Pinpoint the cell where the given text exists, returning its [x, y] midpoint coordinate. 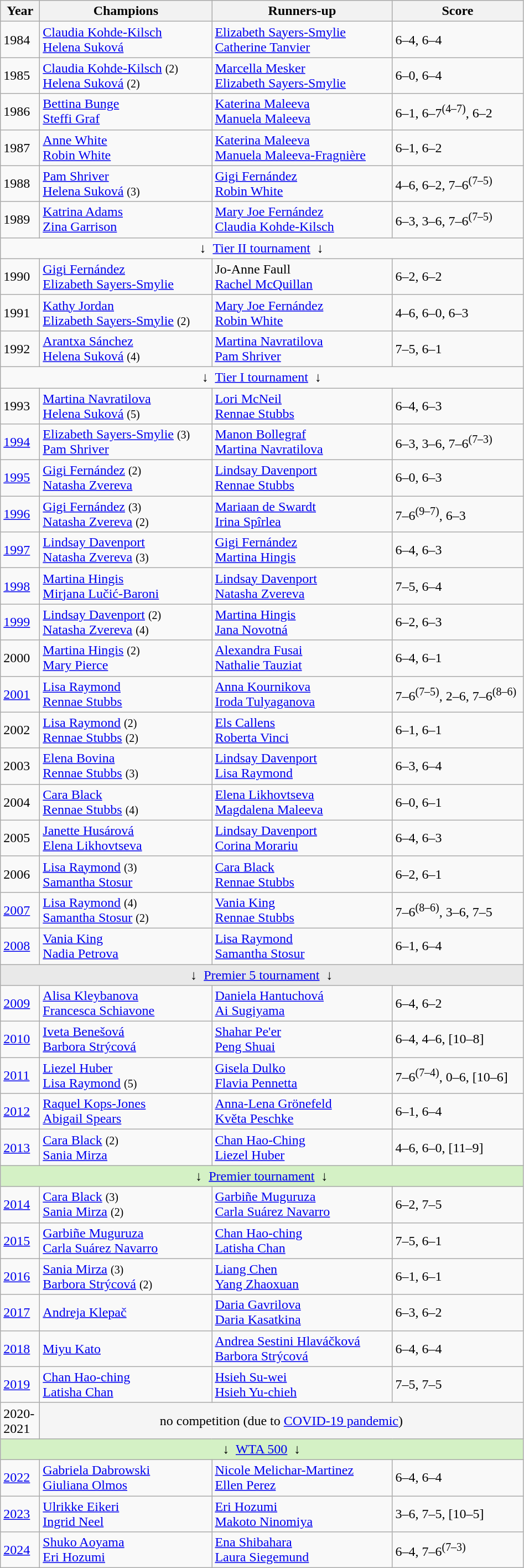
6–0, 6–3 [458, 478]
2008 [20, 946]
Cara Black Rennae Stubbs [302, 874]
Runners-up [302, 11]
Anna Kournikova Iroda Tulyaganova [302, 694]
Pam Shriver Helena Suková (3) [126, 184]
1995 [20, 478]
6–3, 6–4 [458, 766]
Gigi Fernández Elizabeth Sayers-Smylie [126, 277]
2023 [20, 1514]
1990 [20, 277]
7–5, 6–4 [458, 586]
↓ Tier II tournament ↓ [262, 248]
1991 [20, 312]
Ulrikke Eikeri Ingrid Neel [126, 1514]
Mary Joe Fernández Claudia Kohde-Kilsch [302, 219]
Katerina Maleeva Manuela Maleeva [302, 112]
1999 [20, 622]
1992 [20, 349]
2000 [20, 658]
2014 [20, 1205]
Daniela Hantuchová Ai Sugiyama [302, 1003]
Cara Black Rennae Stubbs (4) [126, 802]
Claudia Kohde-Kilsch (2) Helena Suková (2) [126, 75]
Gigi Fernández (2) Natasha Zvereva [126, 478]
Gabriela Dabrowski Giuliana Olmos [126, 1477]
Lisa Raymond Samantha Stosur [302, 946]
Manon Bollegraf Martina Navratilova [302, 442]
6–3, 3–6, 7–6(7–3) [458, 442]
↓ WTA 500 ↓ [262, 1449]
Vania King Rennae Stubbs [302, 910]
4–6, 6–0, 6–3 [458, 312]
2017 [20, 1312]
2015 [20, 1240]
Elena Bovina Rennae Stubbs (3) [126, 766]
Sania Mirza (3) Barbora Strýcová (2) [126, 1277]
1986 [20, 112]
Liang Chen Yang Zhaoxuan [302, 1277]
2022 [20, 1477]
Miyu Kato [126, 1349]
6–2, 6–1 [458, 874]
4–6, 6–0, [11–9] [458, 1147]
7–5, 7–5 [458, 1384]
Lisa Raymond (4) Samantha Stosur (2) [126, 910]
7–6(8–6), 3–6, 7–5 [458, 910]
6–4, 6–2 [458, 1003]
6–1, 6–7(4–7), 6–2 [458, 112]
Vania King Nadia Petrova [126, 946]
Lindsay Davenport Rennae Stubbs [302, 478]
Lindsay Davenport (2) Natasha Zvereva (4) [126, 622]
Cara Black (3) Sania Mirza (2) [126, 1205]
Elena Likhovtseva Magdalena Maleeva [302, 802]
7–6(7–5), 2–6, 7–6(8–6) [458, 694]
1997 [20, 550]
Janette Husárová Elena Likhovtseva [126, 838]
no competition (due to COVID-19 pandemic) [281, 1421]
6–3, 6–2 [458, 1312]
2019 [20, 1384]
7–6(7–4), 0–6, [10–6] [458, 1075]
Alexandra Fusai Nathalie Tauziat [302, 658]
Year [20, 11]
Gisela Dulko Flavia Pennetta [302, 1075]
Lori McNeil Rennae Stubbs [302, 405]
7–6(9–7), 6–3 [458, 514]
Martina Hingis Mirjana Lučić-Baroni [126, 586]
2005 [20, 838]
Elizabeth Sayers-Smylie (3) Pam Shriver [126, 442]
6–2, 6–2 [458, 277]
1987 [20, 147]
Kathy Jordan Elizabeth Sayers-Smylie (2) [126, 312]
2018 [20, 1349]
Gigi Fernández Martina Hingis [302, 550]
Shuko Aoyama Eri Hozumi [126, 1550]
Katrina Adams Zina Garrison [126, 219]
6–4, 4–6, [10–8] [458, 1040]
Hsieh Su-wei Hsieh Yu-chieh [302, 1384]
1988 [20, 184]
Marcella Mesker Elizabeth Sayers-Smylie [302, 75]
Cara Black (2) Sania Mirza [126, 1147]
↓ Tier I tournament ↓ [262, 377]
Iveta Benešová Barbora Strýcová [126, 1040]
Lindsay Davenport Natasha Zvereva (3) [126, 550]
Lindsay Davenport Corina Morariu [302, 838]
Shahar Pe'er Peng Shuai [302, 1040]
Eri Hozumi Makoto Ninomiya [302, 1514]
Bettina Bunge Steffi Graf [126, 112]
Jo-Anne Faull Rachel McQuillan [302, 277]
Katerina Maleeva Manuela Maleeva-Fragnière [302, 147]
Elizabeth Sayers-Smylie Catherine Tanvier [302, 40]
2002 [20, 730]
Martina Hingis (2) Mary Pierce [126, 658]
6–2, 7–5 [458, 1205]
Gigi Fernández (3) Natasha Zvereva (2) [126, 514]
↓ Premier tournament ↓ [262, 1176]
Andrea Sestini Hlaváčková Barbora Strýcová [302, 1349]
Gigi Fernández Robin White [302, 184]
6–2, 6–3 [458, 622]
Lindsay Davenport Natasha Zvereva [302, 586]
2004 [20, 802]
1996 [20, 514]
Mariaan de Swardt Irina Spîrlea [302, 514]
Liezel Huber Lisa Raymond (5) [126, 1075]
2003 [20, 766]
Lisa Raymond (2) Rennae Stubbs (2) [126, 730]
1993 [20, 405]
Andreja Klepač [126, 1312]
Champions [126, 11]
3–6, 7–5, [10–5] [458, 1514]
2020-2021 [20, 1421]
Ena Shibahara Laura Siegemund [302, 1550]
Daria Gavrilova Daria Kasatkina [302, 1312]
Chan Hao-Ching Liezel Huber [302, 1147]
Claudia Kohde-Kilsch Helena Suková [126, 40]
2007 [20, 910]
Martina Navratilova Pam Shriver [302, 349]
6–3, 3–6, 7–6(7–5) [458, 219]
↓ Premier 5 tournament ↓ [262, 975]
6–0, 6–1 [458, 802]
6–1, 6–2 [458, 147]
Lisa Raymond (3) Samantha Stosur [126, 874]
2012 [20, 1112]
2001 [20, 694]
Lindsay Davenport Lisa Raymond [302, 766]
1984 [20, 40]
Lisa Raymond Rennae Stubbs [126, 694]
Mary Joe Fernández Robin White [302, 312]
1994 [20, 442]
2016 [20, 1277]
1985 [20, 75]
Alisa Kleybanova Francesca Schiavone [126, 1003]
2011 [20, 1075]
6–4, 7–6(7–3) [458, 1550]
Score [458, 11]
2013 [20, 1147]
Anna-Lena Grönefeld Květa Peschke [302, 1112]
1998 [20, 586]
2009 [20, 1003]
2010 [20, 1040]
Martina Hingis Jana Novotná [302, 622]
1989 [20, 219]
6–0, 6–4 [458, 75]
Els Callens Roberta Vinci [302, 730]
Nicole Melichar-Martinez Ellen Perez [302, 1477]
Martina Navratilova Helena Suková (5) [126, 405]
Anne White Robin White [126, 147]
Arantxa Sánchez Helena Suková (4) [126, 349]
Raquel Kops-Jones Abigail Spears [126, 1112]
2024 [20, 1550]
4–6, 6–2, 7–6(7–5) [458, 184]
2006 [20, 874]
6–4, 6–1 [458, 658]
